Detect which cell encompasses the target text, then output its (x, y) center coordinate. 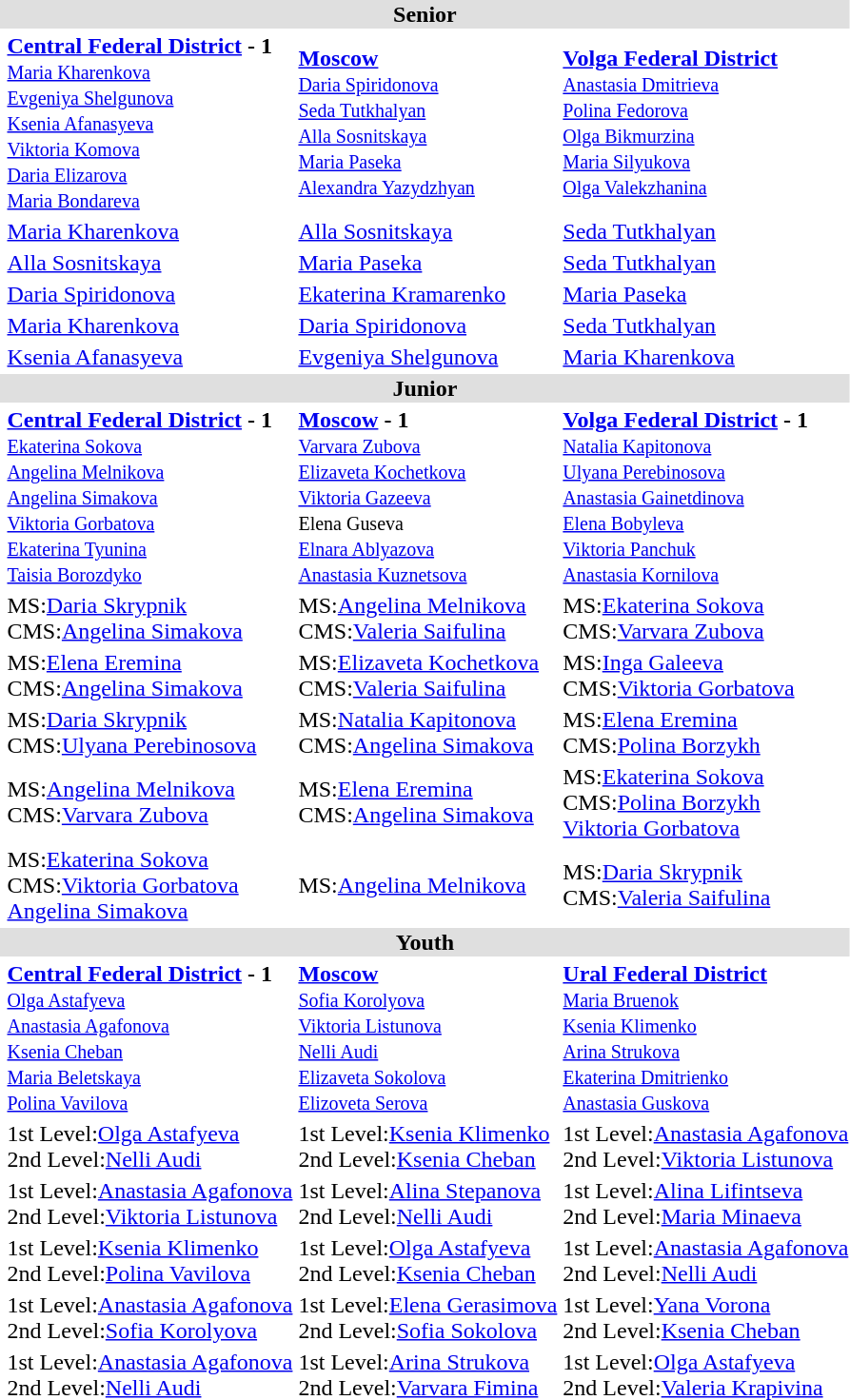
MS:Daria Skrypnik CMS:Ulyana Perebinosova (150, 733)
1st Level:Olga Astafyeva 2nd Level:Ksenia Cheban (428, 1260)
MS:Ekaterina Sokova CMS:Viktoria GorbatovaAngelina Simakova (150, 885)
Junior (425, 388)
MS:Daria Skrypnik CMS:Angelina Simakova (150, 619)
MS:Inga Galeeva CMS:Viktoria Gorbatova (706, 676)
MS:Angelina Melnikova CMS:Valeria Saifulina (428, 619)
Moscow - 1Varvara ZubovaElizaveta KochetkovaViktoria GazeevaElena GusevaElnara AblyazovaAnastasia Kuznetsova (428, 497)
MoscowDaria SpiridonovaSeda TutkhalyanAlla SosnitskayaMaria PasekaAlexandra Yazydzhyan (428, 123)
Central Federal District - 1Maria KharenkovaEvgeniya ShelgunovaKsenia AfanasyevaViktoria KomovaDaria ElizarovaMaria Bondareva (150, 123)
1st Level:Olga Astafyeva 2nd Level:Nelli Audi (150, 1146)
Youth (425, 942)
MS:Angelina Melnikova CMS:Varvara Zubova (150, 802)
MoscowSofia KorolyovaViktoria ListunovaNelli AudiElizaveta SokolovaElizoveta Serova (428, 1037)
1st Level:Anastasia Agafonova 2nd Level:Nelli Audi (706, 1260)
MS:Angelina Melnikova (428, 885)
Senior (425, 14)
MS:Ekaterina Sokova CMS:Varvara Zubova (706, 619)
MS:Daria Skrypnik CMS:Valeria Saifulina (706, 885)
1st Level:Ksenia Klimenko 2nd Level:Polina Vavilova (150, 1260)
MS:Natalia Kapitonova CMS:Angelina Simakova (428, 733)
MS:Elena Eremina CMS:Polina Borzykh (706, 733)
MS:Ekaterina Sokova CMS:Polina BorzykhViktoria Gorbatova (706, 802)
1st Level:Anastasia Agafonova 2nd Level:Sofia Korolyova (150, 1317)
Volga Federal District - 1Natalia KapitonovaUlyana PerebinosovaAnastasia GainetdinovaElena BobylevaViktoria PanchukAnastasia Kornilova (706, 497)
1st Level:Alina Stepanova 2nd Level:Nelli Audi (428, 1203)
Ksenia Afanasyeva (150, 357)
Ural Federal DistrictMaria BruenokKsenia KlimenkoArina StrukovaEkaterina DmitrienkoAnastasia Guskova (706, 1037)
MS:Elizaveta Kochetkova CMS:Valeria Saifulina (428, 676)
1st Level:Alina Lifintseva 2nd Level:Maria Minaeva (706, 1203)
Central Federal District - 1Olga AstafyevaAnastasia AgafonovaKsenia ChebanMaria BeletskayaPolina Vavilova (150, 1037)
Ekaterina Kramarenko (428, 294)
1st Level:Yana Vorona 2nd Level:Ksenia Cheban (706, 1317)
1st Level:Ksenia Klimenko 2nd Level:Ksenia Cheban (428, 1146)
Evgeniya Shelgunova (428, 357)
1st Level:Elena Gerasimova 2nd Level:Sofia Sokolova (428, 1317)
Volga Federal DistrictAnastasia DmitrievaPolina FedorovaOlga BikmurzinaMaria SilyukovaOlga Valekzhanina (706, 123)
Central Federal District - 1Ekaterina SokovaAngelina MelnikovaAngelina SimakovaViktoria GorbatovaEkaterina TyuninaTaisia Borozdyko (150, 497)
